For the text-containing cell, return its midpoint in [X, Y] coordinate format. 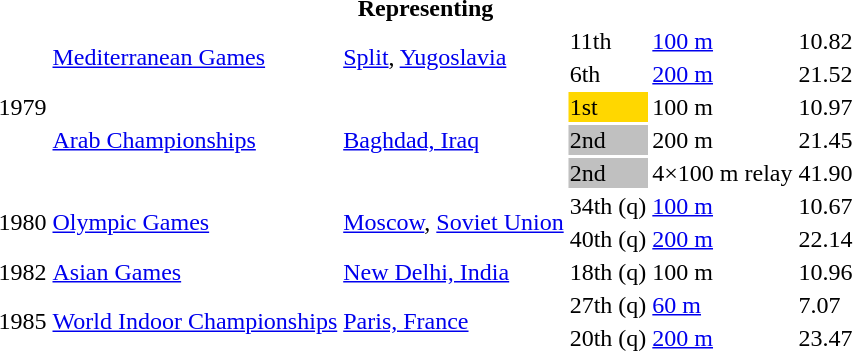
New Delhi, India [454, 272]
Mediterranean Games [195, 58]
11th [608, 41]
27th (q) [608, 305]
Asian Games [195, 272]
18th (q) [608, 272]
Olympic Games [195, 222]
1st [608, 107]
Arab Championships [195, 140]
Baghdad, Iraq [454, 140]
Split, Yugoslavia [454, 58]
34th (q) [608, 206]
6th [608, 74]
40th (q) [608, 239]
4×100 m relay [722, 173]
Moscow, Soviet Union [454, 222]
60 m [722, 305]
